Capture the cell that displays the provided text and extract its [X, Y] central coordinate. 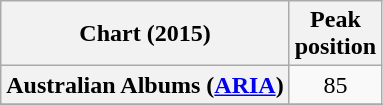
Australian Albums (ARIA) [145, 85]
85 [335, 85]
Chart (2015) [145, 34]
Peakposition [335, 34]
